From the cell containing the given text, extract its center point as [x, y] coordinate. 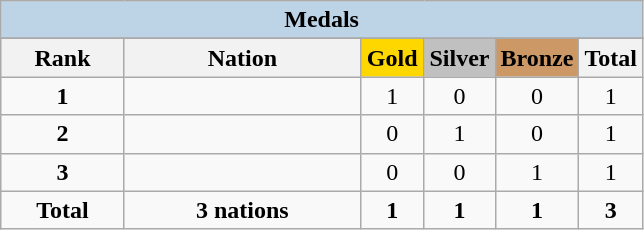
3 nations [242, 210]
Medals [322, 20]
Gold [392, 58]
Nation [242, 58]
Rank [63, 58]
2 [63, 134]
Bronze [537, 58]
Silver [460, 58]
